Locate the cell with the specified text and output its (x, y) center coordinate. 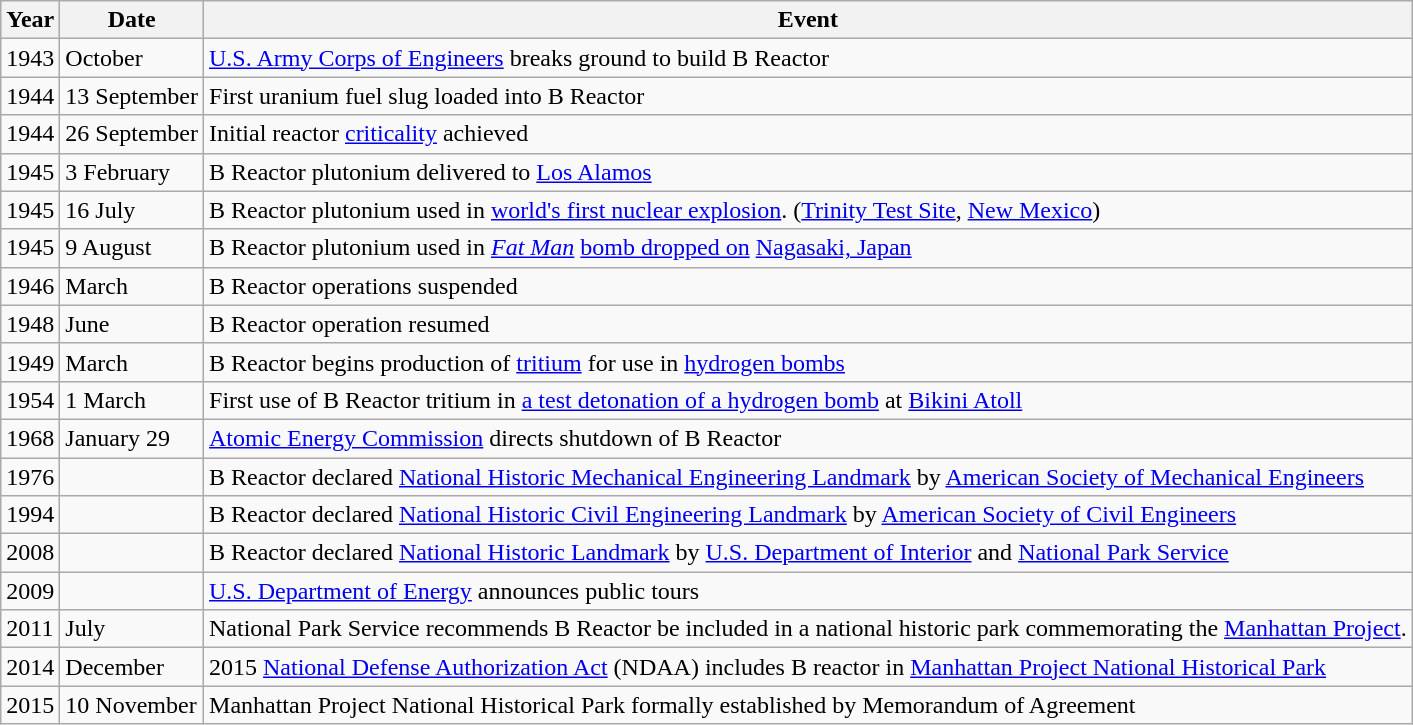
Year (30, 20)
1946 (30, 286)
2011 (30, 629)
Event (808, 20)
2014 (30, 667)
July (132, 629)
1949 (30, 362)
13 September (132, 96)
National Park Service recommends B Reactor be included in a national historic park commemorating the Manhattan Project. (808, 629)
2008 (30, 553)
2009 (30, 591)
B Reactor declared National Historic Landmark by U.S. Department of Interior and National Park Service (808, 553)
1 March (132, 400)
Atomic Energy Commission directs shutdown of B Reactor (808, 438)
1976 (30, 477)
B Reactor declared National Historic Mechanical Engineering Landmark by American Society of Mechanical Engineers (808, 477)
Manhattan Project National Historical Park formally established by Memorandum of Agreement (808, 705)
10 November (132, 705)
December (132, 667)
B Reactor plutonium used in world's first nuclear explosion. (Trinity Test Site, New Mexico) (808, 210)
16 July (132, 210)
Date (132, 20)
26 September (132, 134)
U.S. Army Corps of Engineers breaks ground to build B Reactor (808, 58)
B Reactor plutonium used in Fat Man bomb dropped on Nagasaki, Japan (808, 248)
1943 (30, 58)
June (132, 324)
October (132, 58)
B Reactor operation resumed (808, 324)
3 February (132, 172)
2015 National Defense Authorization Act (NDAA) includes B reactor in Manhattan Project National Historical Park (808, 667)
First uranium fuel slug loaded into B Reactor (808, 96)
January 29 (132, 438)
1968 (30, 438)
B Reactor declared National Historic Civil Engineering Landmark by American Society of Civil Engineers (808, 515)
1954 (30, 400)
U.S. Department of Energy announces public tours (808, 591)
Initial reactor criticality achieved (808, 134)
1994 (30, 515)
B Reactor plutonium delivered to Los Alamos (808, 172)
B Reactor begins production of tritium for use in hydrogen bombs (808, 362)
B Reactor operations suspended (808, 286)
9 August (132, 248)
First use of B Reactor tritium in a test detonation of a hydrogen bomb at Bikini Atoll (808, 400)
1948 (30, 324)
2015 (30, 705)
